Find where the given text appears and provide that cell's center as [X, Y] coordinate. 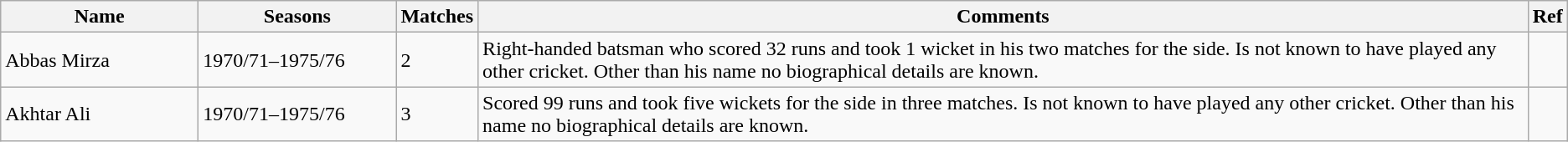
Comments [1003, 17]
Matches [437, 17]
Akhtar Ali [100, 114]
3 [437, 114]
Ref [1548, 17]
Seasons [297, 17]
Abbas Mirza [100, 60]
2 [437, 60]
Name [100, 17]
